Search for the cell housing the specified text and yield its [X, Y] center coordinate. 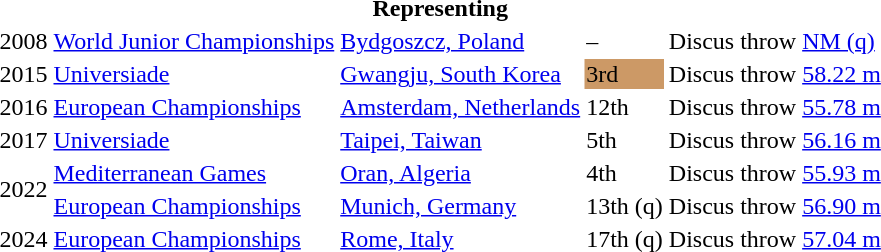
Mediterranean Games [194, 173]
Amsterdam, Netherlands [460, 107]
4th [625, 173]
3rd [625, 74]
Taipei, Taiwan [460, 140]
Bydgoszcz, Poland [460, 41]
12th [625, 107]
Gwangju, South Korea [460, 74]
13th (q) [625, 206]
World Junior Championships [194, 41]
Munich, Germany [460, 206]
Oran, Algeria [460, 173]
– [625, 41]
5th [625, 140]
